Locate the cell with the specified text and output its [x, y] center coordinate. 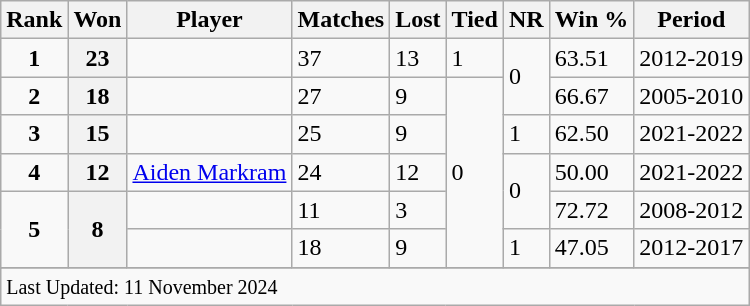
66.67 [592, 96]
27 [341, 96]
8 [98, 229]
47.05 [592, 248]
Last Updated: 11 November 2024 [375, 286]
72.72 [592, 210]
15 [98, 134]
Tied [474, 20]
2005-2010 [692, 96]
13 [418, 58]
37 [341, 58]
4 [34, 172]
Aiden Markram [210, 172]
2012-2019 [692, 58]
NR [526, 20]
5 [34, 229]
23 [98, 58]
Matches [341, 20]
25 [341, 134]
Player [210, 20]
Won [98, 20]
11 [341, 210]
Lost [418, 20]
62.50 [592, 134]
2012-2017 [692, 248]
Win % [592, 20]
2 [34, 96]
50.00 [592, 172]
63.51 [592, 58]
Rank [34, 20]
Period [692, 20]
2008-2012 [692, 210]
24 [341, 172]
